Return (X, Y) of the center of cell containing provided text 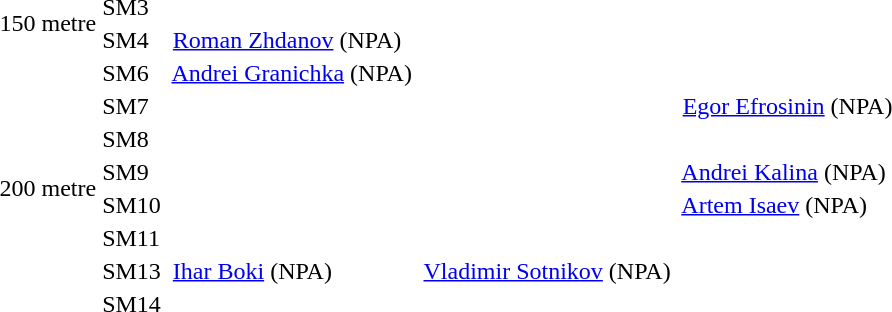
Roman Zhdanov (NPA) (289, 40)
SM7 (132, 106)
SM13 (132, 271)
Andrei Granichka (NPA) (289, 73)
SM10 (132, 205)
SM11 (132, 238)
SM4 (132, 40)
SM6 (132, 73)
Vladimir Sotnikov (NPA) (544, 271)
SM8 (132, 139)
SM9 (132, 172)
Ihar Boki (NPA) (289, 271)
